For the text-containing cell, return its midpoint in (x, y) coordinate format. 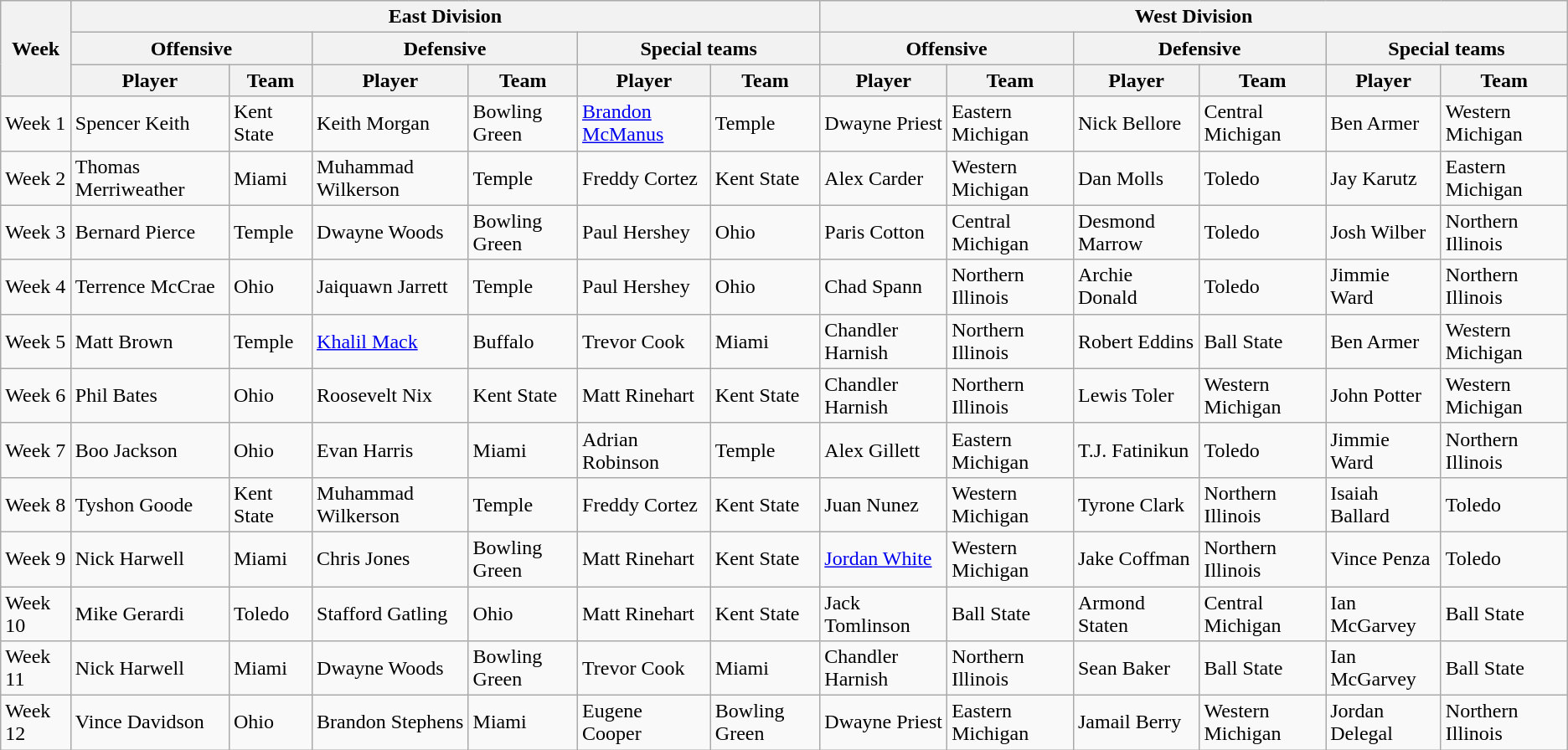
Evan Harris (390, 450)
Tyrone Clark (1136, 504)
Vince Penza (1384, 559)
Week 8 (36, 504)
Jay Karutz (1384, 177)
Isaiah Ballard (1384, 504)
Nick Bellore (1136, 124)
Desmond Marrow (1136, 233)
Week 4 (36, 286)
Chad Spann (884, 286)
Paris Cotton (884, 233)
Archie Donald (1136, 286)
Stafford Gatling (390, 613)
Bernard Pierce (149, 233)
Week 1 (36, 124)
Week 9 (36, 559)
Mike Gerardi (149, 613)
Tyshon Goode (149, 504)
Week 11 (36, 668)
Boo Jackson (149, 450)
Keith Morgan (390, 124)
Alex Gillett (884, 450)
Jake Coffman (1136, 559)
Chris Jones (390, 559)
Jaiquawn Jarrett (390, 286)
Terrence McCrae (149, 286)
Vince Davidson (149, 723)
Juan Nunez (884, 504)
Week 12 (36, 723)
Brandon Stephens (390, 723)
Alex Carder (884, 177)
Roosevelt Nix (390, 395)
Week 6 (36, 395)
Week 3 (36, 233)
Brandon McManus (645, 124)
Week 5 (36, 342)
John Potter (1384, 395)
Eugene Cooper (645, 723)
Thomas Merriweather (149, 177)
Jack Tomlinson (884, 613)
East Division (445, 17)
Spencer Keith (149, 124)
T.J. Fatinikun (1136, 450)
Week 10 (36, 613)
Khalil Mack (390, 342)
Josh Wilber (1384, 233)
Week 7 (36, 450)
Robert Eddins (1136, 342)
Jordan White (884, 559)
Armond Staten (1136, 613)
Sean Baker (1136, 668)
West Division (1194, 17)
Week 2 (36, 177)
Adrian Robinson (645, 450)
Matt Brown (149, 342)
Jamail Berry (1136, 723)
Lewis Toler (1136, 395)
Jordan Delegal (1384, 723)
Dan Molls (1136, 177)
Phil Bates (149, 395)
Week (36, 49)
Buffalo (523, 342)
